Provide the (X, Y) coordinate of the cell's center where the given text is located.  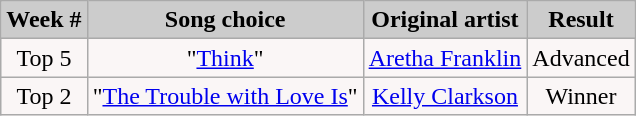
Top 5 (44, 58)
Song choice (225, 20)
"Think" (225, 58)
Week # (44, 20)
Top 2 (44, 96)
"The Trouble with Love Is" (225, 96)
Advanced (581, 58)
Kelly Clarkson (445, 96)
Winner (581, 96)
Aretha Franklin (445, 58)
Result (581, 20)
Original artist (445, 20)
